Extract the (X, Y) coordinate from the center of the cell holding the provided text.  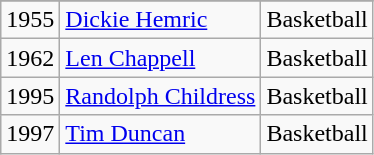
1955 (30, 20)
1995 (30, 96)
Randolph Childress (160, 96)
Dickie Hemric (160, 20)
1997 (30, 134)
Tim Duncan (160, 134)
1962 (30, 58)
Len Chappell (160, 58)
